Capture the cell that displays the provided text and extract its [X, Y] central coordinate. 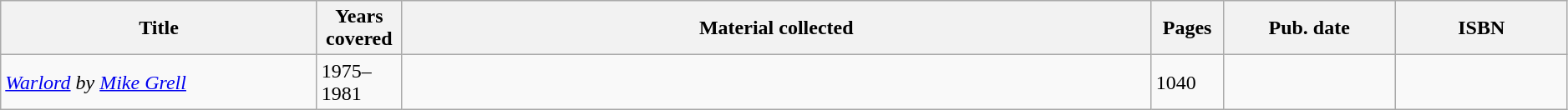
ISBN [1481, 28]
Years covered [359, 28]
1040 [1187, 82]
Warlord by Mike Grell [159, 82]
Title [159, 28]
Material collected [776, 28]
Pub. date [1309, 28]
Pages [1187, 28]
1975–1981 [359, 82]
